Output the [X, Y] coordinate of the center of the cell containing the given text.  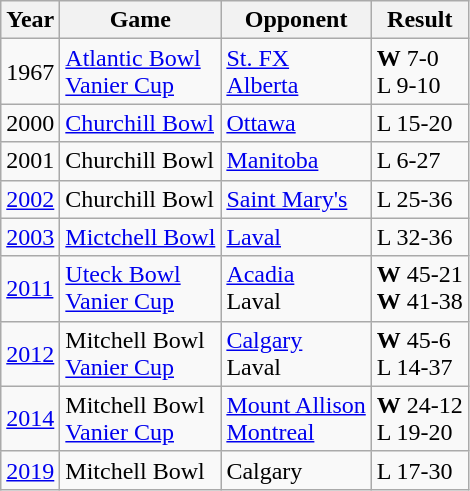
AcadiaLaval [296, 288]
Opponent [296, 20]
Mictchell Bowl [140, 237]
Ottawa [296, 123]
2012 [30, 354]
W 24-12L 19-20 [420, 418]
St. FXAlberta [296, 72]
2019 [30, 470]
Game [140, 20]
2001 [30, 161]
Mount AllisonMontreal [296, 418]
W 45-21W 41-38 [420, 288]
L 25-36 [420, 199]
2000 [30, 123]
CalgaryLaval [296, 354]
Mitchell Bowl [140, 470]
2011 [30, 288]
1967 [30, 72]
Laval [296, 237]
2014 [30, 418]
Saint Mary's [296, 199]
2002 [30, 199]
L 15-20 [420, 123]
Uteck BowlVanier Cup [140, 288]
Result [420, 20]
2003 [30, 237]
L 17-30 [420, 470]
Atlantic BowlVanier Cup [140, 72]
L 6-27 [420, 161]
Manitoba [296, 161]
Calgary [296, 470]
W 7-0L 9-10 [420, 72]
W 45-6L 14-37 [420, 354]
L 32-36 [420, 237]
Year [30, 20]
